Extract the (x, y) coordinate from the center of the cell holding the provided text.  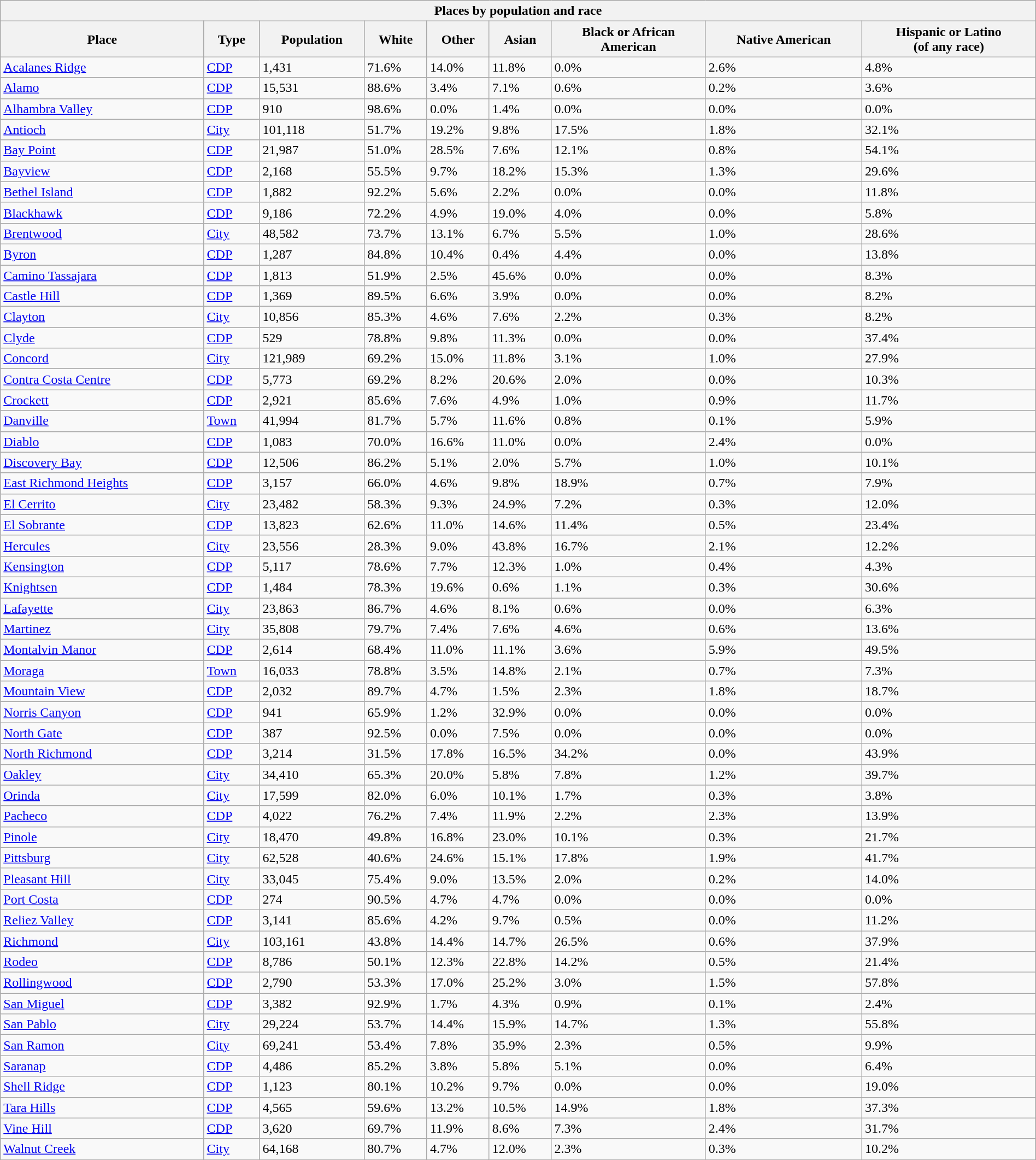
3,157 (312, 483)
51.7% (396, 130)
23,863 (312, 608)
92.2% (396, 192)
121,989 (312, 359)
Port Costa (102, 899)
8.1% (520, 608)
11.2% (949, 920)
31.5% (396, 754)
Acalanes Ridge (102, 67)
13.8% (949, 254)
80.1% (396, 1087)
18.9% (628, 483)
Shell Ridge (102, 1087)
Alhambra Valley (102, 109)
5,117 (312, 566)
49.5% (949, 650)
Byron (102, 254)
92.9% (396, 1004)
14.6% (520, 525)
21.4% (949, 962)
10.5% (520, 1108)
4,486 (312, 1066)
37.9% (949, 941)
18.7% (949, 692)
1,123 (312, 1087)
86.2% (396, 462)
62.6% (396, 525)
Concord (102, 359)
34,410 (312, 775)
16,033 (312, 671)
21.7% (949, 837)
Pleasant Hill (102, 878)
37.3% (949, 1108)
26.5% (628, 941)
9,186 (312, 213)
101,118 (312, 130)
41.7% (949, 858)
7.2% (628, 504)
22.8% (520, 962)
25.2% (520, 983)
9.3% (458, 504)
Brentwood (102, 233)
5.6% (458, 192)
78.3% (396, 587)
13.5% (520, 878)
51.0% (396, 150)
6.4% (949, 1066)
90.5% (396, 899)
81.7% (396, 421)
16.5% (520, 754)
10.4% (458, 254)
Bethel Island (102, 192)
2,614 (312, 650)
10,856 (312, 317)
35.9% (520, 1045)
Orinda (102, 795)
Moraga (102, 671)
10.3% (949, 379)
28.6% (949, 233)
3.4% (458, 88)
Norris Canyon (102, 712)
33,045 (312, 878)
76.2% (396, 816)
Other (458, 39)
59.6% (396, 1108)
Walnut Creek (102, 1149)
19.2% (458, 130)
69,241 (312, 1045)
49.8% (396, 837)
23,482 (312, 504)
1,813 (312, 275)
3.5% (458, 671)
Montalvin Manor (102, 650)
20.6% (520, 379)
Blackhawk (102, 213)
11.1% (520, 650)
Rollingwood (102, 983)
89.7% (396, 692)
39.7% (949, 775)
31.7% (949, 1128)
7.9% (949, 483)
14.8% (520, 671)
86.7% (396, 608)
Pacheco (102, 816)
13.9% (949, 816)
79.7% (396, 629)
18,470 (312, 837)
55.8% (949, 1024)
23,556 (312, 546)
80.7% (396, 1149)
15.9% (520, 1024)
Asian (520, 39)
8,786 (312, 962)
3.0% (628, 983)
23.0% (520, 837)
387 (312, 733)
6.3% (949, 608)
1,369 (312, 296)
Danville (102, 421)
17.0% (458, 983)
1.9% (784, 858)
Discovery Bay (102, 462)
Crockett (102, 400)
11.6% (520, 421)
29,224 (312, 1024)
Bay Point (102, 150)
68.4% (396, 650)
Black or AfricanAmerican (628, 39)
66.0% (396, 483)
Population (312, 39)
92.5% (396, 733)
2,032 (312, 692)
4.4% (628, 254)
27.9% (949, 359)
Saranap (102, 1066)
82.0% (396, 795)
2.6% (784, 67)
San Ramon (102, 1045)
El Sobrante (102, 525)
3,382 (312, 1004)
14.9% (628, 1108)
Clayton (102, 317)
Native American (784, 39)
North Gate (102, 733)
1,882 (312, 192)
4.8% (949, 67)
Places by population and race (518, 11)
54.1% (949, 150)
Clyde (102, 338)
98.6% (396, 109)
2,921 (312, 400)
78.6% (396, 566)
7.1% (520, 88)
1.4% (520, 109)
69.7% (396, 1128)
6.7% (520, 233)
23.4% (949, 525)
Castle Hill (102, 296)
37.4% (949, 338)
7.7% (458, 566)
1,287 (312, 254)
1,484 (312, 587)
3.1% (628, 359)
84.8% (396, 254)
13.1% (458, 233)
17,599 (312, 795)
Tara Hills (102, 1108)
71.6% (396, 67)
28.5% (458, 150)
15,531 (312, 88)
Alamo (102, 88)
29.6% (949, 171)
53.7% (396, 1024)
24.9% (520, 504)
41,994 (312, 421)
11.4% (628, 525)
13.2% (458, 1108)
White (396, 39)
62,528 (312, 858)
16.7% (628, 546)
11.3% (520, 338)
529 (312, 338)
73.7% (396, 233)
13.6% (949, 629)
15.3% (628, 171)
East Richmond Heights (102, 483)
103,161 (312, 941)
6.6% (458, 296)
Camino Tassajara (102, 275)
16.8% (458, 837)
Oakley (102, 775)
Hispanic or Latino(of any race) (949, 39)
1.1% (628, 587)
16.6% (458, 442)
53.3% (396, 983)
12.1% (628, 150)
2,168 (312, 171)
13,823 (312, 525)
55.5% (396, 171)
910 (312, 109)
20.0% (458, 775)
19.6% (458, 587)
9.9% (949, 1045)
35,808 (312, 629)
Pinole (102, 837)
45.6% (520, 275)
5,773 (312, 379)
15.0% (458, 359)
48,582 (312, 233)
58.3% (396, 504)
Type (232, 39)
North Richmond (102, 754)
24.6% (458, 858)
3,214 (312, 754)
Lafayette (102, 608)
34.2% (628, 754)
Rodeo (102, 962)
12.2% (949, 546)
Contra Costa Centre (102, 379)
4.2% (458, 920)
1,083 (312, 442)
San Miguel (102, 1004)
5.5% (628, 233)
50.1% (396, 962)
28.3% (396, 546)
75.4% (396, 878)
1,431 (312, 67)
4,565 (312, 1108)
Vine Hill (102, 1128)
64,168 (312, 1149)
Martinez (102, 629)
18.2% (520, 171)
32.9% (520, 712)
32.1% (949, 130)
El Cerrito (102, 504)
7.5% (520, 733)
San Pablo (102, 1024)
Place (102, 39)
4,022 (312, 816)
Bayview (102, 171)
14.2% (628, 962)
57.8% (949, 983)
2,790 (312, 983)
Mountain View (102, 692)
Kensington (102, 566)
Pittsburg (102, 858)
30.6% (949, 587)
Knightsen (102, 587)
51.9% (396, 275)
43.9% (949, 754)
8.3% (949, 275)
3,141 (312, 920)
65.9% (396, 712)
89.5% (396, 296)
3,620 (312, 1128)
70.0% (396, 442)
85.3% (396, 317)
3.9% (520, 296)
11.7% (949, 400)
85.2% (396, 1066)
6.0% (458, 795)
40.6% (396, 858)
4.0% (628, 213)
53.4% (396, 1045)
8.6% (520, 1128)
Diablo (102, 442)
Richmond (102, 941)
Reliez Valley (102, 920)
Hercules (102, 546)
88.6% (396, 88)
Antioch (102, 130)
274 (312, 899)
17.5% (628, 130)
72.2% (396, 213)
21,987 (312, 150)
15.1% (520, 858)
12,506 (312, 462)
65.3% (396, 775)
941 (312, 712)
2.5% (458, 275)
